Return the (X, Y) coordinate for the center point of the cell that contains the specified text.  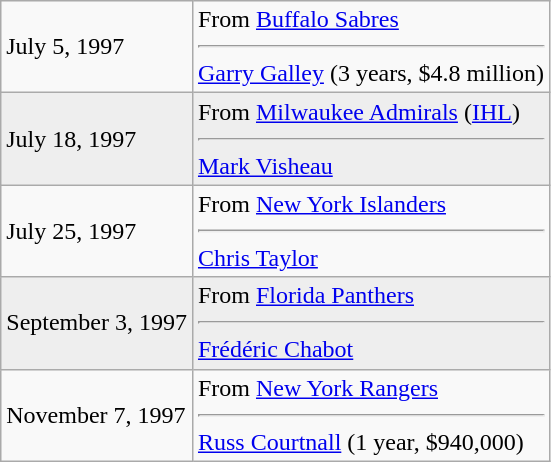
From Buffalo SabresGarry Galley (3 years, $4.8 million) (370, 47)
November 7, 1997 (97, 415)
September 3, 1997 (97, 323)
From New York IslandersChris Taylor (370, 231)
July 25, 1997 (97, 231)
From Milwaukee Admirals (IHL)Mark Visheau (370, 139)
From Florida PanthersFrédéric Chabot (370, 323)
From New York RangersRuss Courtnall (1 year, $940,000) (370, 415)
July 5, 1997 (97, 47)
July 18, 1997 (97, 139)
